Extract the (x, y) coordinate from the center of the cell holding the provided text.  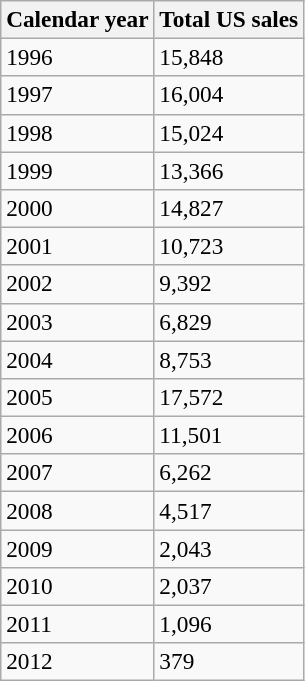
379 (229, 662)
Calendar year (78, 19)
2002 (78, 284)
2006 (78, 435)
1997 (78, 95)
8,753 (229, 359)
2012 (78, 662)
16,004 (229, 95)
17,572 (229, 397)
10,723 (229, 246)
9,392 (229, 284)
1999 (78, 170)
6,829 (229, 322)
2008 (78, 510)
15,024 (229, 133)
Total US sales (229, 19)
11,501 (229, 435)
4,517 (229, 510)
2,043 (229, 548)
6,262 (229, 473)
2001 (78, 246)
2003 (78, 322)
15,848 (229, 57)
2004 (78, 359)
1,096 (229, 624)
2,037 (229, 586)
2010 (78, 586)
2011 (78, 624)
2000 (78, 208)
2009 (78, 548)
1996 (78, 57)
14,827 (229, 208)
2007 (78, 473)
2005 (78, 397)
1998 (78, 133)
13,366 (229, 170)
